Locate the cell with the specified text and output its (x, y) center coordinate. 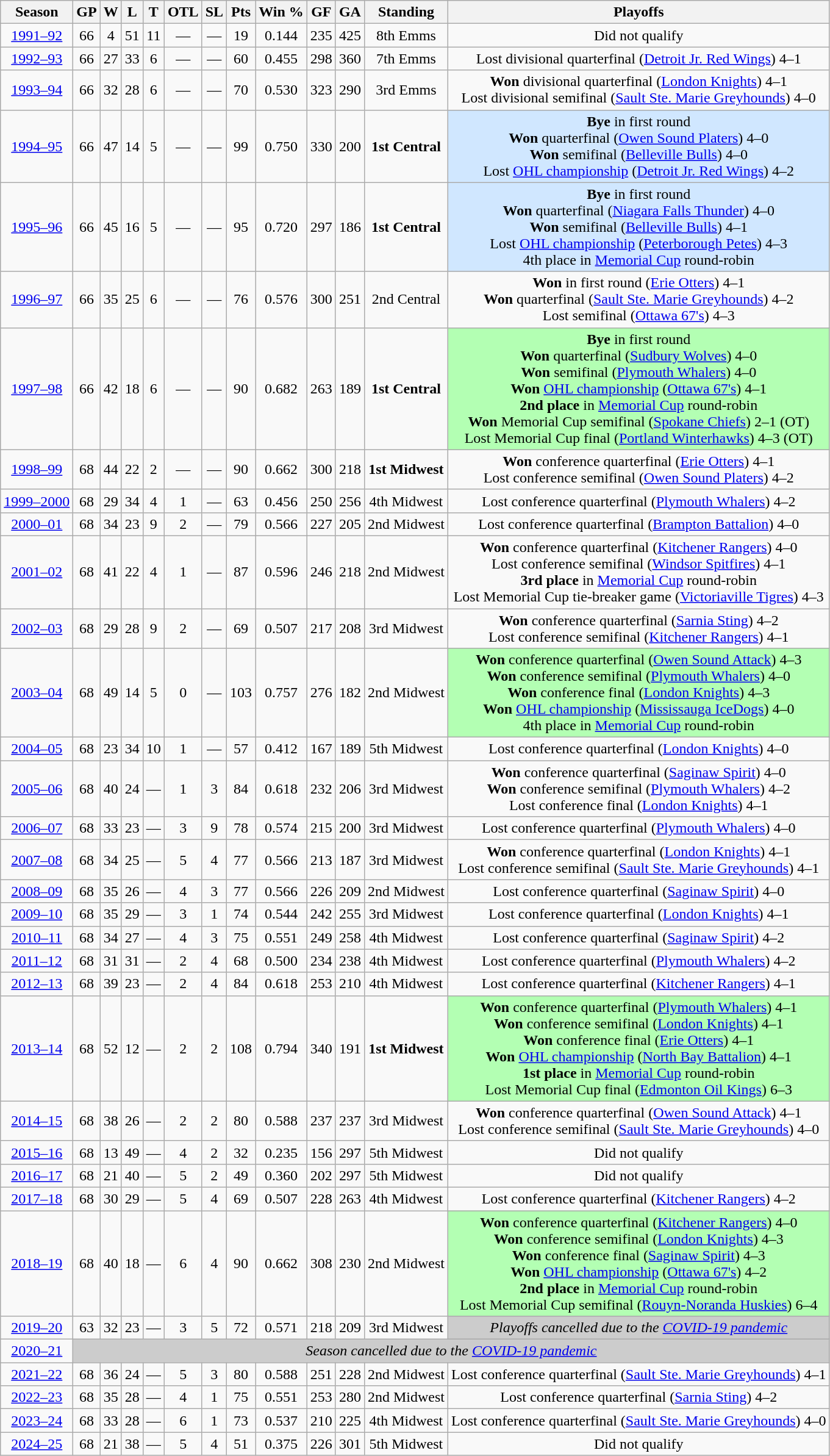
Lost divisional quarterfinal (Detroit Jr. Red Wings) 4–1 (639, 59)
2016–17 (37, 1175)
11 (154, 35)
W (111, 12)
30 (111, 1199)
95 (241, 227)
Season (37, 12)
72 (241, 1328)
87 (241, 572)
GA (350, 12)
OTL (183, 12)
Won in first round (Erie Otters) 4–1 Won quarterfinal (Sault Ste. Marie Greyhounds) 4–2 Lost semifinal (Ottawa 67's) 4–3 (639, 299)
78 (241, 828)
2001–02 (37, 572)
242 (321, 914)
0.750 (282, 146)
Lost conference quarterfinal (Brampton Battalion) 4–0 (639, 524)
308 (321, 1263)
108 (241, 1048)
Won conference quarterfinal (Erie Otters) 4–1 Lost conference semifinal (Owen Sound Platers) 4–2 (639, 470)
42 (111, 389)
301 (350, 1444)
323 (321, 90)
2024–25 (37, 1444)
2014–15 (37, 1121)
2012–13 (37, 984)
2000–01 (37, 524)
L (132, 12)
202 (321, 1175)
Lost conference quarterfinal (Saginaw Spirit) 4–2 (639, 938)
249 (321, 938)
T (154, 12)
2005–06 (37, 789)
Won conference quarterfinal (Owen Sound Attack) 4–1 Lost conference semifinal (Sault Ste. Marie Greyhounds) 4–0 (639, 1121)
208 (350, 628)
57 (241, 749)
206 (350, 789)
12 (132, 1048)
44 (111, 470)
Playoffs (639, 12)
2023–24 (37, 1421)
76 (241, 299)
213 (321, 860)
Lost conference quarterfinal (Sault Ste. Marie Greyhounds) 4–0 (639, 1421)
7th Emms (406, 59)
205 (350, 524)
45 (111, 227)
SL (214, 12)
2021–22 (37, 1374)
340 (321, 1048)
0.574 (282, 828)
1997–98 (37, 389)
Lost conference quarterfinal (Sault Ste. Marie Greyhounds) 4–1 (639, 1374)
Won conference quarterfinal (Saginaw Spirit) 4–0 Won conference semifinal (Plymouth Whalers) 4–2 Lost conference final (London Knights) 4–1 (639, 789)
3rd Emms (406, 90)
0.757 (282, 693)
47 (111, 146)
Lost conference quarterfinal (Saginaw Spirit) 4–0 (639, 891)
Lost conference quarterfinal (Plymouth Whalers) 4–0 (639, 828)
Won conference quarterfinal (Sarnia Sting) 4–2 Lost conference semifinal (Kitchener Rangers) 4–1 (639, 628)
0.576 (282, 299)
0.544 (282, 914)
99 (241, 146)
167 (321, 749)
0.144 (282, 35)
0.456 (282, 501)
Win % (282, 12)
1992–93 (37, 59)
79 (241, 524)
Bye in first round Won quarterfinal (Owen Sound Platers) 4–0 Won semifinal (Belleville Bulls) 4–0 Lost OHL championship (Detroit Jr. Red Wings) 4–2 (639, 146)
217 (321, 628)
425 (350, 35)
225 (350, 1421)
0.375 (282, 1444)
13 (111, 1152)
232 (321, 789)
Playoffs cancelled due to the COVID-19 pandemic (639, 1328)
1996–97 (37, 299)
1995–96 (37, 227)
16 (132, 227)
0.455 (282, 59)
2002–03 (37, 628)
1999–2000 (37, 501)
276 (321, 693)
1998–99 (37, 470)
2019–20 (37, 1328)
Lost conference quarterfinal (Kitchener Rangers) 4–2 (639, 1199)
GP (87, 12)
2020–21 (37, 1351)
230 (350, 1263)
41 (111, 572)
2018–19 (37, 1263)
Lost conference quarterfinal (London Knights) 4–1 (639, 914)
360 (350, 59)
2007–08 (37, 860)
0 (183, 693)
258 (350, 938)
Standing (406, 12)
2010–11 (37, 938)
250 (321, 501)
Won divisional quarterfinal (London Knights) 4–1 Lost divisional semifinal (Sault Ste. Marie Greyhounds) 4–0 (639, 90)
0.235 (282, 1152)
234 (321, 961)
235 (321, 35)
227 (321, 524)
330 (321, 146)
52 (111, 1048)
2022–23 (37, 1397)
GF (321, 12)
60 (241, 59)
255 (350, 914)
238 (350, 961)
2017–18 (37, 1199)
182 (350, 693)
0.720 (282, 227)
74 (241, 914)
2013–14 (37, 1048)
0.537 (282, 1421)
0.360 (282, 1175)
2004–05 (37, 749)
19 (241, 35)
2015–16 (37, 1152)
0.682 (282, 389)
Season cancelled due to the COVID-19 pandemic (451, 1351)
187 (350, 860)
Pts (241, 12)
2nd Central (406, 299)
2011–12 (37, 961)
103 (241, 693)
73 (241, 1421)
1994–95 (37, 146)
36 (111, 1374)
0.530 (282, 90)
186 (350, 227)
Lost conference quarterfinal (Sarnia Sting) 4–2 (639, 1397)
0.571 (282, 1328)
298 (321, 59)
290 (350, 90)
2006–07 (37, 828)
1993–94 (37, 90)
2009–10 (37, 914)
191 (350, 1048)
70 (241, 90)
2008–09 (37, 891)
0.596 (282, 572)
39 (111, 984)
10 (154, 749)
156 (321, 1152)
Won conference quarterfinal (London Knights) 4–1 Lost conference semifinal (Sault Ste. Marie Greyhounds) 4–1 (639, 860)
0.500 (282, 961)
0.412 (282, 749)
0.794 (282, 1048)
246 (321, 572)
Lost conference quarterfinal (London Knights) 4–0 (639, 749)
8th Emms (406, 35)
2003–04 (37, 693)
256 (350, 501)
280 (350, 1397)
1991–92 (37, 35)
215 (321, 828)
Lost conference quarterfinal (Kitchener Rangers) 4–1 (639, 984)
